Identify which cell holds the provided text, then report its [x, y] central coordinate. 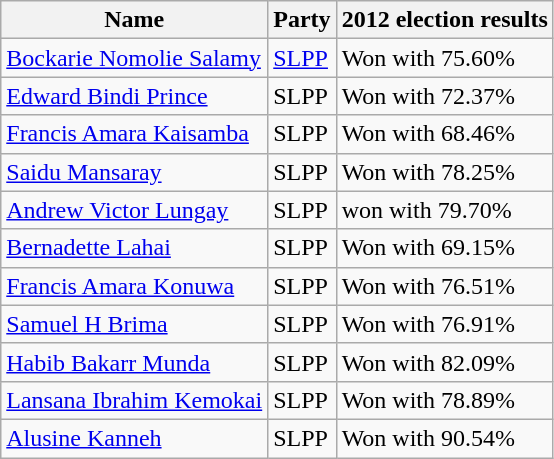
Won with 72.37% [444, 96]
Alusine Kanneh [134, 438]
Won with 78.25% [444, 172]
Won with 76.51% [444, 286]
Won with 76.91% [444, 324]
Habib Bakarr Munda [134, 362]
won with 79.70% [444, 210]
Won with 75.60% [444, 58]
2012 election results [444, 20]
Won with 68.46% [444, 134]
Lansana Ibrahim Kemokai [134, 400]
Francis Amara Kaisamba [134, 134]
Andrew Victor Lungay [134, 210]
Won with 90.54% [444, 438]
Party [302, 20]
Won with 69.15% [444, 248]
Bockarie Nomolie Salamy [134, 58]
Samuel H Brima [134, 324]
Name [134, 20]
Saidu Mansaray [134, 172]
Won with 78.89% [444, 400]
Bernadette Lahai [134, 248]
Won with 82.09% [444, 362]
Francis Amara Konuwa [134, 286]
Edward Bindi Prince [134, 96]
